For the text-containing cell, return its midpoint in (x, y) coordinate format. 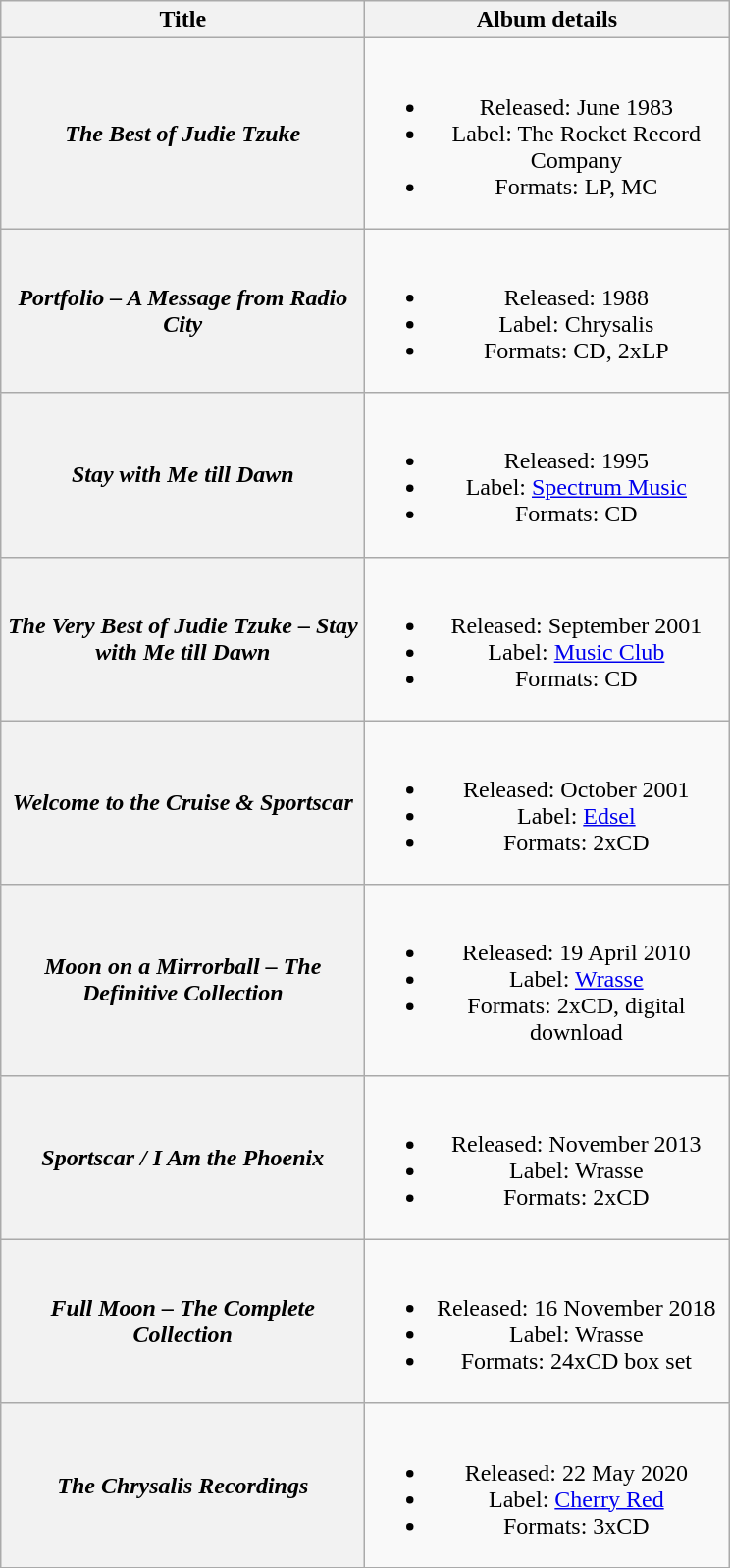
Sportscar / I Am the Phoenix (182, 1157)
Released: November 2013Label: WrasseFormats: 2xCD (547, 1157)
Released: June 1983Label: The Rocket Record CompanyFormats: LP, MC (547, 134)
Released: 22 May 2020Label: Cherry RedFormats: 3xCD (547, 1485)
Album details (547, 20)
Full Moon – The Complete Collection (182, 1322)
Released: 16 November 2018Label: WrasseFormats: 24xCD box set (547, 1322)
Released: 1995Label: Spectrum MusicFormats: CD (547, 475)
Released: October 2001Label: EdselFormats: 2xCD (547, 803)
Portfolio – A Message from Radio City (182, 310)
Welcome to the Cruise & Sportscar (182, 803)
Stay with Me till Dawn (182, 475)
Released: September 2001Label: Music ClubFormats: CD (547, 638)
Moon on a Mirrorball – The Definitive Collection (182, 980)
Released: 19 April 2010Label: WrasseFormats: 2xCD, digital download (547, 980)
Released: 1988Label: ChrysalisFormats: CD, 2xLP (547, 310)
The Best of Judie Tzuke (182, 134)
The Very Best of Judie Tzuke – Stay with Me till Dawn (182, 638)
The Chrysalis Recordings (182, 1485)
Title (182, 20)
